Return [x, y] of the center of cell containing provided text 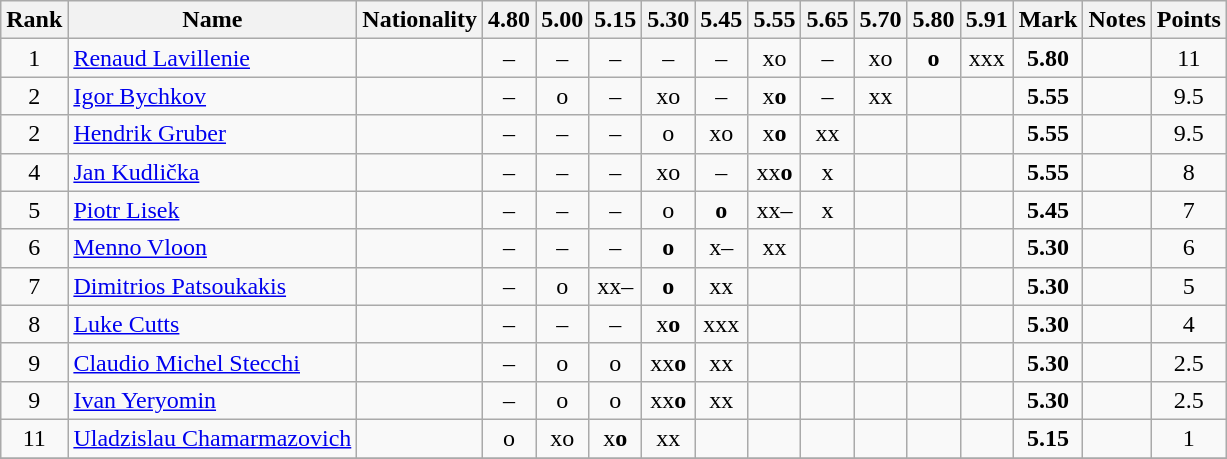
Ivan Yeryomin [212, 400]
Uladzislau Chamarmazovich [212, 438]
Renaud Lavillenie [212, 58]
Points [1188, 20]
5.65 [828, 20]
Name [212, 20]
Igor Bychkov [212, 96]
Nationality [420, 20]
Mark [1048, 20]
4.80 [510, 20]
Luke Cutts [212, 324]
5.00 [562, 20]
5.91 [986, 20]
Menno Vloon [212, 248]
Hendrik Gruber [212, 134]
Dimitrios Patsoukakis [212, 286]
Jan Kudlička [212, 172]
Rank [34, 20]
Claudio Michel Stecchi [212, 362]
Piotr Lisek [212, 210]
5.70 [880, 20]
x– [722, 248]
Notes [1117, 20]
